Detect which cell encompasses the target text, then output its (x, y) center coordinate. 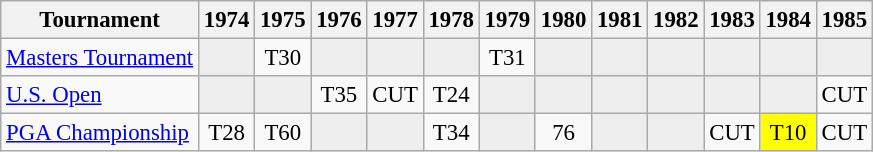
1974 (227, 20)
T24 (451, 95)
1981 (620, 20)
U.S. Open (100, 95)
T35 (339, 95)
1980 (563, 20)
1985 (844, 20)
1984 (788, 20)
T30 (283, 58)
76 (563, 133)
1977 (395, 20)
1982 (676, 20)
T10 (788, 133)
T60 (283, 133)
Tournament (100, 20)
PGA Championship (100, 133)
T31 (507, 58)
1983 (732, 20)
1975 (283, 20)
Masters Tournament (100, 58)
T28 (227, 133)
1976 (339, 20)
1978 (451, 20)
1979 (507, 20)
T34 (451, 133)
